Return [X, Y] of the center of cell containing provided text 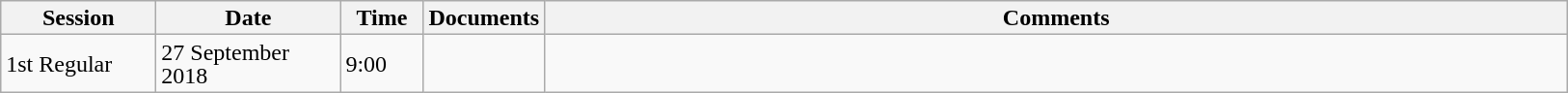
Time [382, 17]
9:00 [382, 64]
27 September 2018 [249, 64]
Session [79, 17]
Documents [484, 17]
Date [249, 17]
Comments [1057, 17]
1st Regular [79, 64]
